Locate the cell with the specified text and output its [X, Y] center coordinate. 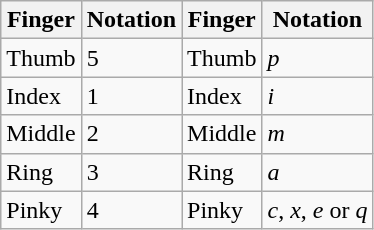
3 [131, 172]
a [318, 172]
5 [131, 58]
1 [131, 96]
p [318, 58]
4 [131, 210]
2 [131, 134]
m [318, 134]
i [318, 96]
c, x, e or q [318, 210]
